Locate the cell with the specified text and output its (x, y) center coordinate. 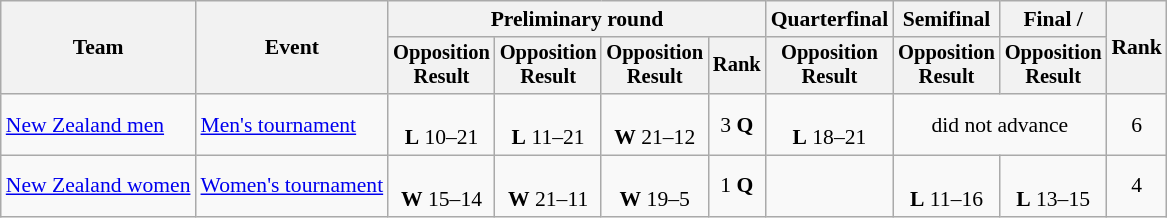
Preliminary round (576, 19)
Team (98, 48)
1 Q (737, 186)
Men's tournament (292, 124)
L 13–15 (1054, 186)
Women's tournament (292, 186)
W 21–12 (654, 124)
W 21–11 (548, 186)
Final / (1054, 19)
L 11–16 (946, 186)
6 (1136, 124)
Event (292, 48)
L 10–21 (442, 124)
Quarterfinal (830, 19)
Semifinal (946, 19)
4 (1136, 186)
3 Q (737, 124)
New Zealand women (98, 186)
New Zealand men (98, 124)
W 19–5 (654, 186)
did not advance (1000, 124)
L 18–21 (830, 124)
L 11–21 (548, 124)
W 15–14 (442, 186)
